From the cell containing the given text, extract its center point as (X, Y) coordinate. 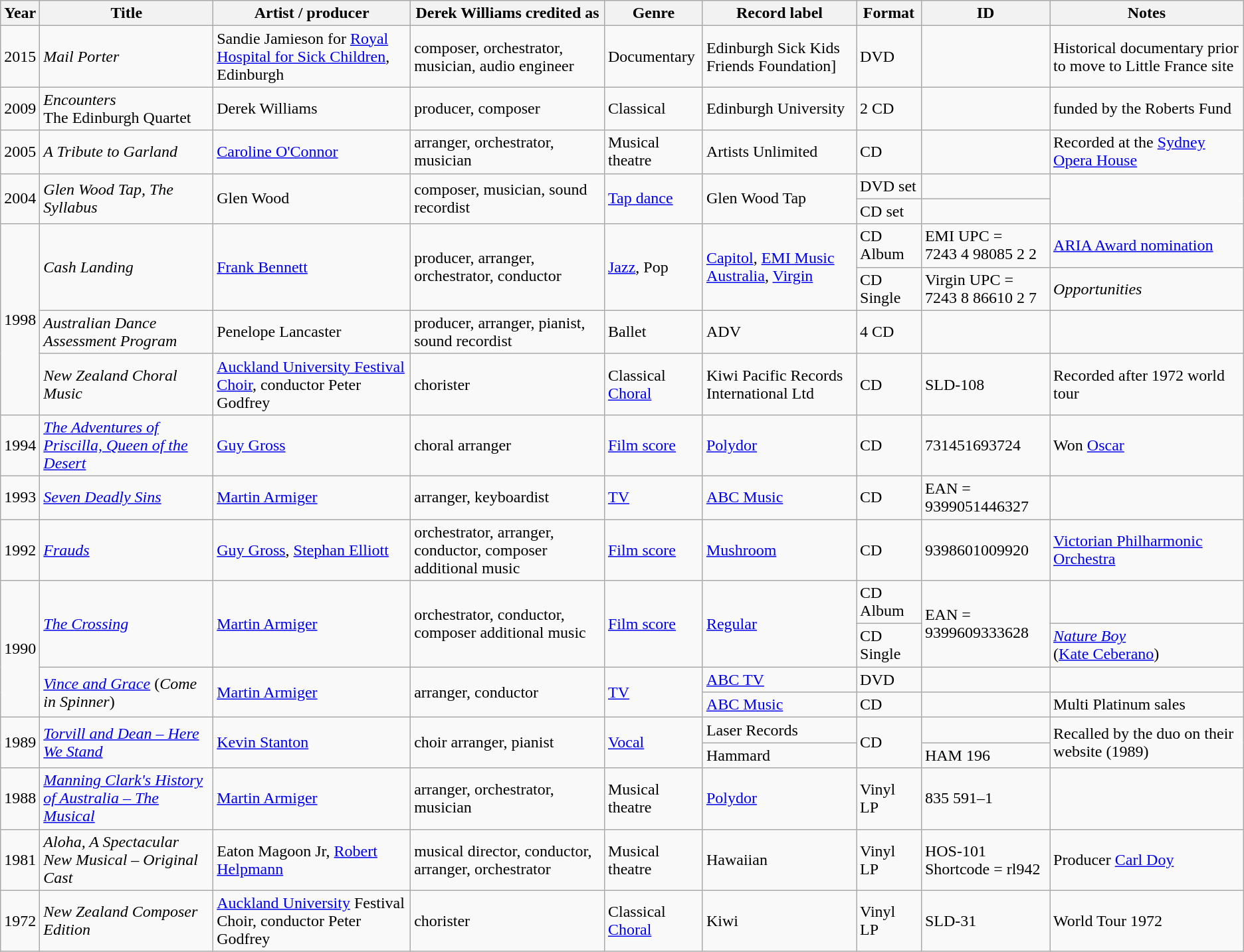
Eaton Magoon Jr, Robert Helpmann (312, 860)
2005 (20, 151)
Nature Boy(Kate Ceberano) (1147, 646)
Sandie Jamieson for Royal Hospital for Sick Children, Edinburgh (312, 56)
DVD set (889, 186)
Derek Williams credited as (508, 13)
4 CD (889, 332)
Kiwi Pacific Records International Ltd (779, 384)
2 CD (889, 109)
Derek Williams (312, 109)
Victorian Philharmonic Orchestra (1147, 550)
Caroline O'Connor (312, 151)
Kiwi (779, 921)
1981 (20, 860)
SLD-108 (985, 384)
arranger, keyboardist (508, 497)
Regular (779, 624)
1972 (20, 921)
2009 (20, 109)
SLD-31 (985, 921)
ARIA Award nomination (1147, 246)
EAN = 9399609333628 (985, 624)
producer, arranger, orchestrator, conductor (508, 267)
Aloha, A Spectacular New Musical – Original Cast (126, 860)
2004 (20, 199)
Opportunities (1147, 288)
Tap dance (653, 199)
orchestrator, arranger, conductor, composer additional music (508, 550)
1994 (20, 445)
Vocal (653, 743)
HOS-101Shortcode = rl942 (985, 860)
A Tribute to Garland (126, 151)
1990 (20, 649)
Seven Deadly Sins (126, 497)
Vince and Grace (Come in Spinner) (126, 692)
Glen Wood Tap (779, 199)
CD set (889, 211)
EMI UPC =7243 4 98085 2 2 (985, 246)
HAM 196 (985, 755)
composer, orchestrator, musician, audio engineer (508, 56)
Mail Porter (126, 56)
Artist / producer (312, 13)
Mushroom (779, 550)
Laser Records (779, 730)
Glen Wood Tap, The Syllabus (126, 199)
Multi Platinum sales (1147, 705)
Notes (1147, 13)
Manning Clark's History of Australia – The Musical (126, 799)
Cash Landing (126, 267)
Australian Dance Assessment Program (126, 332)
Guy Gross, Stephan Elliott (312, 550)
Jazz, Pop (653, 267)
ID (985, 13)
Frauds (126, 550)
Recorded after 1972 world tour (1147, 384)
2015 (20, 56)
Title (126, 13)
Frank Bennett (312, 267)
1988 (20, 799)
Classical (653, 109)
funded by the Roberts Fund (1147, 109)
EncountersThe Edinburgh Quartet (126, 109)
Edinburgh Sick Kids Friends Foundation] (779, 56)
Penelope Lancaster (312, 332)
musical director, conductor, arranger, orchestrator (508, 860)
arranger, conductor (508, 692)
Recorded at the Sydney Opera House (1147, 151)
Won Oscar (1147, 445)
Producer Carl Doy (1147, 860)
Torvill and Dean – Here We Stand (126, 743)
Format (889, 13)
835 591–1 (985, 799)
producer, arranger, pianist, sound recordist (508, 332)
Documentary (653, 56)
Genre (653, 13)
choral arranger (508, 445)
ABC TV (779, 680)
New Zealand Composer Edition (126, 921)
731451693724 (985, 445)
Capitol, EMI Music Australia, Virgin (779, 267)
Hawaiian (779, 860)
World Tour 1972 (1147, 921)
Year (20, 13)
Record label (779, 13)
The Crossing (126, 624)
9398601009920 (985, 550)
ADV (779, 332)
Recalled by the duo on their website (1989) (1147, 743)
EAN = 9399051446327 (985, 497)
Artists Unlimited (779, 151)
1998 (20, 319)
Ballet (653, 332)
Edinburgh University (779, 109)
Virgin UPC =7243 8 86610 2 7 (985, 288)
1992 (20, 550)
Guy Gross (312, 445)
1989 (20, 743)
Kevin Stanton (312, 743)
Historical documentary prior to move to Little France site (1147, 56)
1993 (20, 497)
producer, composer (508, 109)
Hammard (779, 755)
orchestrator, conductor, composer additional music (508, 624)
composer, musician, sound recordist (508, 199)
Glen Wood (312, 199)
The Adventures of Priscilla, Queen of the Desert (126, 445)
choir arranger, pianist (508, 743)
New Zealand Choral Music (126, 384)
